Return the [X, Y] coordinate for the center point of the cell that contains the specified text.  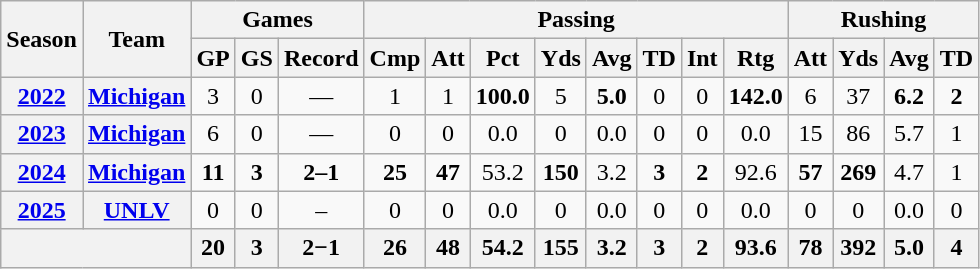
269 [858, 172]
92.6 [756, 172]
15 [810, 134]
53.2 [502, 172]
155 [560, 248]
48 [448, 248]
Games [278, 20]
93.6 [756, 248]
GS [256, 58]
26 [395, 248]
4 [956, 248]
2−1 [321, 248]
54.2 [502, 248]
2022 [42, 96]
4.7 [910, 172]
UNLV [136, 210]
78 [810, 248]
Record [321, 58]
Rtg [756, 58]
150 [560, 172]
Cmp [395, 58]
– [321, 210]
Passing [576, 20]
Rushing [884, 20]
392 [858, 248]
GP [213, 58]
2–1 [321, 172]
2024 [42, 172]
20 [213, 248]
25 [395, 172]
Season [42, 39]
86 [858, 134]
47 [448, 172]
37 [858, 96]
Pct [502, 58]
2025 [42, 210]
6.2 [910, 96]
5 [560, 96]
142.0 [756, 96]
11 [213, 172]
57 [810, 172]
100.0 [502, 96]
Int [702, 58]
5.7 [910, 134]
Team [136, 39]
2023 [42, 134]
